Scan for the cell matching the given text and deliver its [X, Y] coordinate at center. 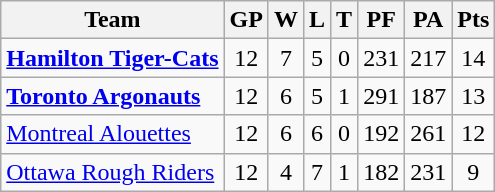
PA [428, 20]
13 [474, 96]
182 [382, 172]
9 [474, 172]
14 [474, 58]
192 [382, 134]
T [344, 20]
L [316, 20]
W [286, 20]
Toronto Argonauts [112, 96]
187 [428, 96]
Ottawa Rough Riders [112, 172]
Pts [474, 20]
Team [112, 20]
217 [428, 58]
261 [428, 134]
291 [382, 96]
Hamilton Tiger-Cats [112, 58]
Montreal Alouettes [112, 134]
PF [382, 20]
4 [286, 172]
GP [246, 20]
